Pinpoint the cell where the given text exists, returning its (X, Y) midpoint coordinate. 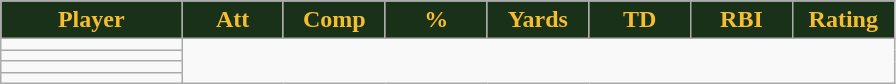
TD (640, 20)
Yards (538, 20)
Rating (843, 20)
Player (92, 20)
RBI (742, 20)
Comp (334, 20)
Att (233, 20)
% (436, 20)
